Scan for the cell matching the given text and deliver its (X, Y) coordinate at center. 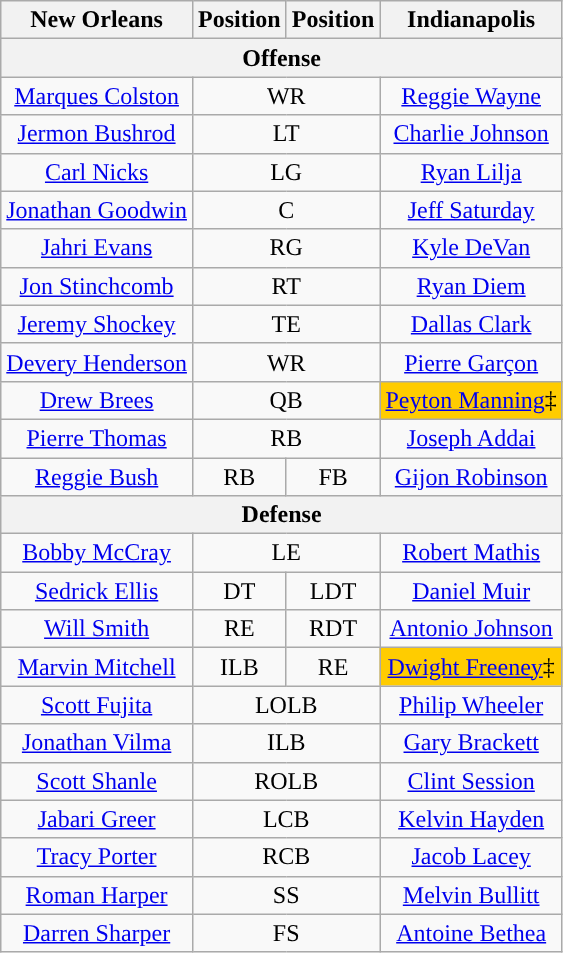
Kyle DeVan (471, 248)
Offense (282, 58)
FS (286, 933)
Daniel Muir (471, 591)
Charlie Johnson (471, 134)
Reggie Bush (97, 477)
SS (286, 895)
Darren Sharper (97, 933)
Antoine Bethea (471, 933)
FB (333, 477)
Scott Fujita (97, 705)
Jon Stinchcomb (97, 286)
Bobby McCray (97, 553)
Melvin Bullitt (471, 895)
Dallas Clark (471, 324)
RCB (286, 857)
Dwight Freeney‡ (471, 667)
New Orleans (97, 20)
Defense (282, 515)
Roman Harper (97, 895)
QB (286, 400)
Reggie Wayne (471, 96)
LE (286, 553)
Jonathan Goodwin (97, 210)
ROLB (286, 781)
Ryan Lilja (471, 172)
LG (286, 172)
Jahri Evans (97, 248)
Jacob Lacey (471, 857)
Jeremy Shockey (97, 324)
Gary Brackett (471, 743)
Pierre Garçon (471, 362)
RG (286, 248)
Antonio Johnson (471, 629)
RDT (333, 629)
Drew Brees (97, 400)
Gijon Robinson (471, 477)
Devery Henderson (97, 362)
Marques Colston (97, 96)
TE (286, 324)
Jabari Greer (97, 819)
Carl Nicks (97, 172)
Peyton Manning‡ (471, 400)
Indianapolis (471, 20)
Jermon Bushrod (97, 134)
RT (286, 286)
Jonathan Vilma (97, 743)
Marvin Mitchell (97, 667)
Sedrick Ellis (97, 591)
Scott Shanle (97, 781)
Tracy Porter (97, 857)
Will Smith (97, 629)
LCB (286, 819)
Clint Session (471, 781)
Jeff Saturday (471, 210)
Ryan Diem (471, 286)
LT (286, 134)
LDT (333, 591)
Robert Mathis (471, 553)
Philip Wheeler (471, 705)
C (286, 210)
Joseph Addai (471, 438)
Pierre Thomas (97, 438)
LOLB (286, 705)
Kelvin Hayden (471, 819)
DT (239, 591)
